Detect which cell encompasses the target text, then output its [X, Y] center coordinate. 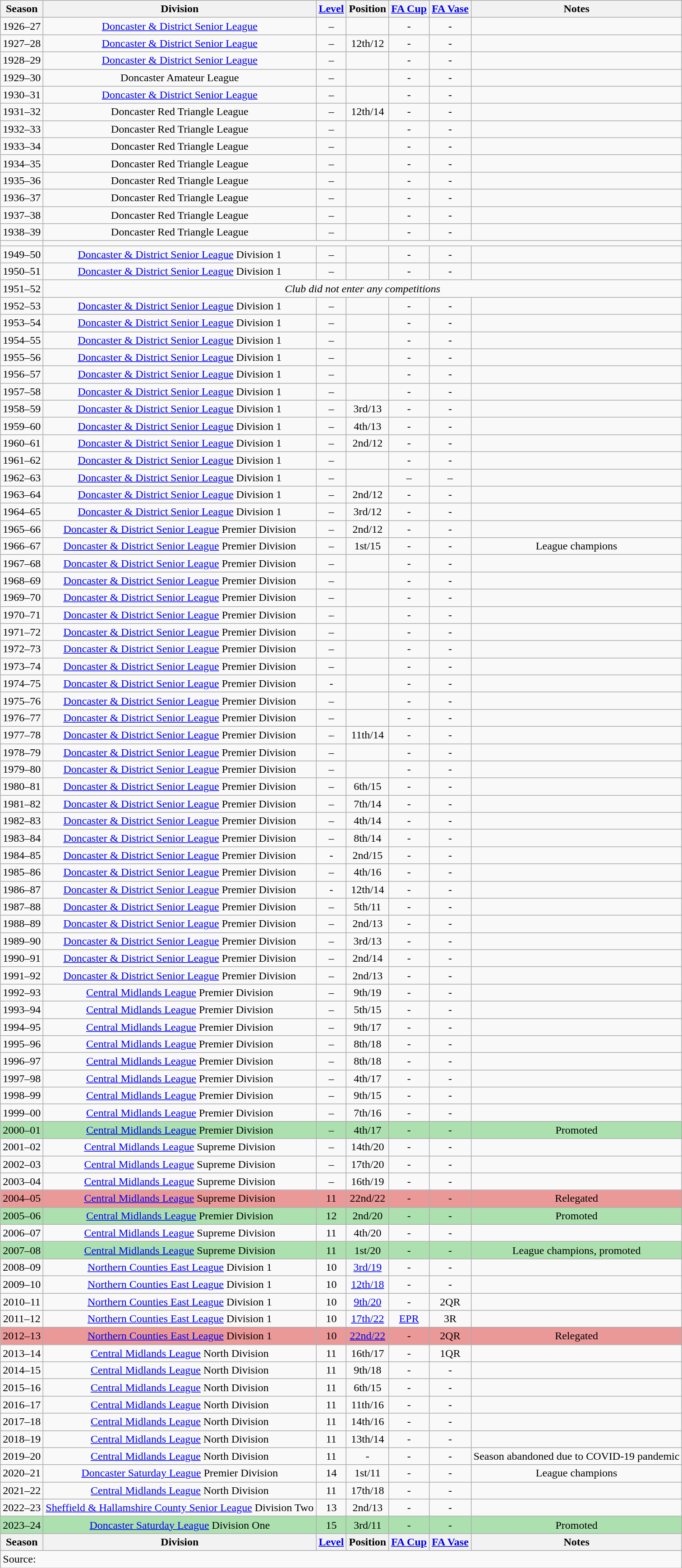
9th/18 [368, 1370]
1930–31 [22, 95]
14th/16 [368, 1422]
2009–10 [22, 1284]
1932–33 [22, 129]
1994–95 [22, 1027]
1936–37 [22, 198]
1969–70 [22, 598]
1965–66 [22, 529]
1968–69 [22, 581]
4th/20 [368, 1233]
1985–86 [22, 872]
1934–35 [22, 163]
14th/20 [368, 1147]
Doncaster Amateur League [180, 78]
1953–54 [22, 323]
1993–94 [22, 1010]
1998–99 [22, 1096]
17th/20 [368, 1164]
1977–78 [22, 735]
1974–75 [22, 683]
1992–93 [22, 992]
5th/11 [368, 907]
16th/19 [368, 1181]
1927–28 [22, 43]
1960–61 [22, 443]
5th/15 [368, 1010]
2014–15 [22, 1370]
4th/16 [368, 872]
1980–81 [22, 787]
Doncaster Saturday League Premier Division [180, 1473]
1973–74 [22, 666]
15 [331, 1525]
1QR [450, 1353]
2012–13 [22, 1336]
1950–51 [22, 272]
1988–89 [22, 924]
1928–29 [22, 60]
2013–14 [22, 1353]
2010–11 [22, 1301]
1966–67 [22, 546]
12 [331, 1216]
7th/14 [368, 804]
3rd/12 [368, 512]
2011–12 [22, 1319]
1967–68 [22, 563]
1970–71 [22, 615]
Club did not enter any competitions [363, 289]
1962–63 [22, 478]
1976–77 [22, 718]
2005–06 [22, 1216]
9th/17 [368, 1027]
Sheffield & Hallamshire County Senior League Division Two [180, 1508]
1981–82 [22, 804]
1995–96 [22, 1044]
13th/14 [368, 1439]
1933–34 [22, 146]
2008–09 [22, 1267]
1984–85 [22, 855]
2001–02 [22, 1147]
1979–80 [22, 770]
2nd/20 [368, 1216]
1951–52 [22, 289]
7th/16 [368, 1113]
2nd/15 [368, 855]
1954–55 [22, 340]
1999–00 [22, 1113]
League champions, promoted [576, 1250]
1990–91 [22, 958]
3R [450, 1319]
17th/22 [368, 1319]
1986–87 [22, 890]
Doncaster Saturday League Division One [180, 1525]
11th/14 [368, 735]
2006–07 [22, 1233]
4th/14 [368, 821]
2007–08 [22, 1250]
2020–21 [22, 1473]
1931–32 [22, 112]
1972–73 [22, 649]
1971–72 [22, 632]
Source: [341, 1559]
1975–76 [22, 701]
1958–59 [22, 409]
8th/14 [368, 838]
1935–36 [22, 180]
1st/20 [368, 1250]
1989–90 [22, 941]
2002–03 [22, 1164]
2000–01 [22, 1130]
3rd/11 [368, 1525]
9th/20 [368, 1301]
1959–60 [22, 426]
1937–38 [22, 215]
14 [331, 1473]
11th/16 [368, 1405]
1982–83 [22, 821]
1987–88 [22, 907]
Season abandoned due to COVID-19 pandemic [576, 1456]
2017–18 [22, 1422]
1956–57 [22, 374]
1997–98 [22, 1079]
2019–20 [22, 1456]
1961–62 [22, 460]
2023–24 [22, 1525]
1952–53 [22, 306]
2003–04 [22, 1181]
1955–56 [22, 357]
2021–22 [22, 1490]
1996–97 [22, 1061]
1983–84 [22, 838]
1929–30 [22, 78]
1st/11 [368, 1473]
2022–23 [22, 1508]
17th/18 [368, 1490]
EPR [409, 1319]
2016–17 [22, 1405]
2015–16 [22, 1388]
12th/18 [368, 1284]
12th/12 [368, 43]
9th/15 [368, 1096]
2004–05 [22, 1199]
13 [331, 1508]
2018–19 [22, 1439]
1978–79 [22, 752]
1964–65 [22, 512]
1949–50 [22, 254]
1st/15 [368, 546]
2nd/14 [368, 958]
1938–39 [22, 232]
9th/19 [368, 992]
1957–58 [22, 392]
1963–64 [22, 495]
4th/13 [368, 426]
3rd/19 [368, 1267]
1926–27 [22, 26]
1991–92 [22, 975]
16th/17 [368, 1353]
